For the text-containing cell, return its midpoint in (x, y) coordinate format. 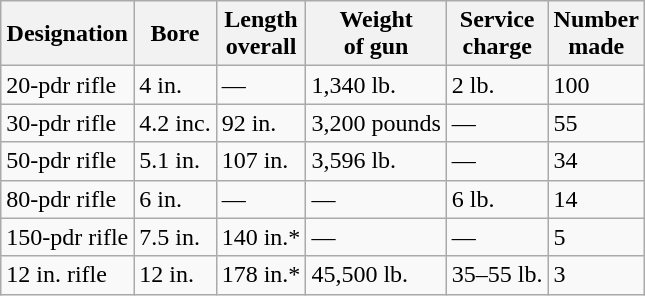
178 in.* (261, 275)
3,200 pounds (376, 123)
45,500 lb. (376, 275)
Servicecharge (497, 34)
1,340 lb. (376, 85)
Lengthoverall (261, 34)
4 in. (175, 85)
6 in. (175, 199)
2 lb. (497, 85)
80-pdr rifle (68, 199)
5 (596, 237)
5.1 in. (175, 161)
20-pdr rifle (68, 85)
14 (596, 199)
7.5 in. (175, 237)
100 (596, 85)
6 lb. (497, 199)
12 in. (175, 275)
140 in.* (261, 237)
3 (596, 275)
35–55 lb. (497, 275)
55 (596, 123)
3,596 lb. (376, 161)
Numbermade (596, 34)
30-pdr rifle (68, 123)
92 in. (261, 123)
34 (596, 161)
150-pdr rifle (68, 237)
4.2 inc. (175, 123)
12 in. rifle (68, 275)
Weightof gun (376, 34)
107 in. (261, 161)
Designation (68, 34)
Bore (175, 34)
50-pdr rifle (68, 161)
